Return (x, y) of the center of cell containing provided text 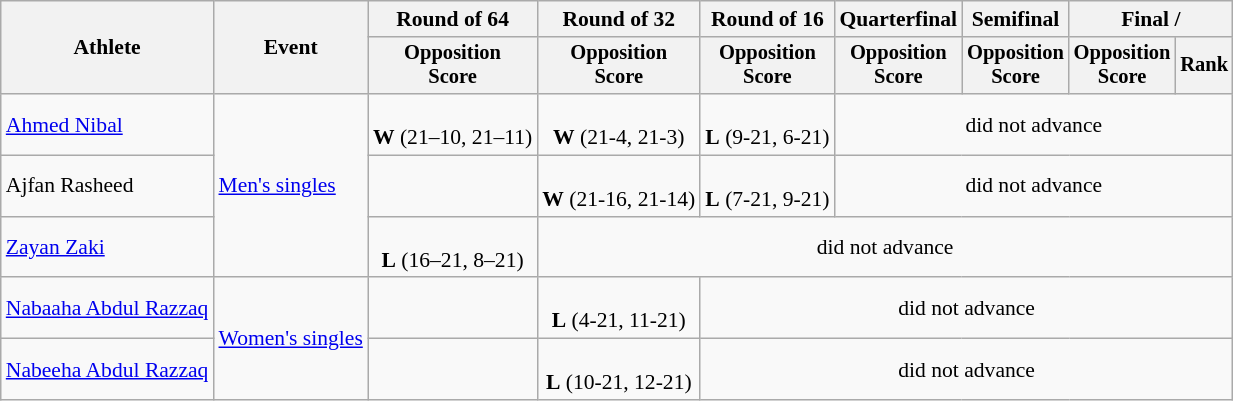
Ahmed Nibal (108, 124)
Final / (1151, 19)
Round of 16 (767, 19)
W (21-4, 21-3) (618, 124)
L (9-21, 6-21) (767, 124)
Round of 64 (452, 19)
Nabeeha Abdul Razzaq (108, 370)
Semifinal (1016, 19)
Round of 32 (618, 19)
Rank (1204, 66)
Men's singles (290, 186)
L (7-21, 9-21) (767, 186)
Ajfan Rasheed (108, 186)
Women's singles (290, 339)
Event (290, 48)
Nabaaha Abdul Razzaq (108, 308)
L (16–21, 8–21) (452, 248)
Quarterfinal (899, 19)
W (21-16, 21-14) (618, 186)
Athlete (108, 48)
L (4-21, 11-21) (618, 308)
Zayan Zaki (108, 248)
L (10-21, 12-21) (618, 370)
W (21–10, 21–11) (452, 124)
